Identify which cell holds the provided text, then report its [x, y] central coordinate. 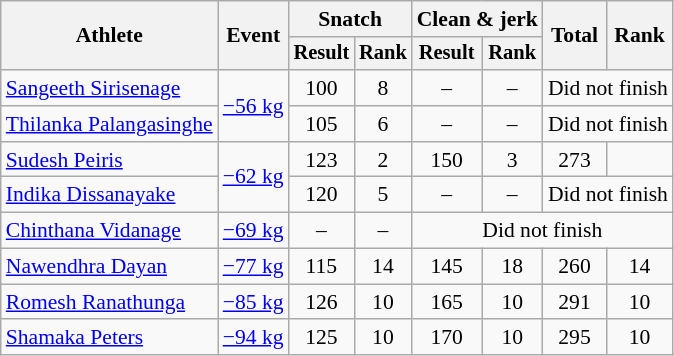
145 [447, 267]
100 [322, 88]
−77 kg [254, 267]
−85 kg [254, 302]
5 [383, 195]
170 [447, 338]
260 [574, 267]
Sangeeth Sirisenage [110, 88]
120 [322, 195]
3 [512, 160]
2 [383, 160]
150 [447, 160]
Total [574, 36]
−62 kg [254, 178]
Snatch [350, 19]
125 [322, 338]
105 [322, 124]
126 [322, 302]
Shamaka Peters [110, 338]
Chinthana Vidanage [110, 231]
Nawendhra Dayan [110, 267]
−56 kg [254, 106]
Sudesh Peiris [110, 160]
Thilanka Palangasinghe [110, 124]
−69 kg [254, 231]
291 [574, 302]
Clean & jerk [478, 19]
Romesh Ranathunga [110, 302]
115 [322, 267]
165 [447, 302]
8 [383, 88]
273 [574, 160]
123 [322, 160]
Event [254, 36]
Indika Dissanayake [110, 195]
295 [574, 338]
−94 kg [254, 338]
18 [512, 267]
Athlete [110, 36]
6 [383, 124]
